Determine the [X, Y] coordinate at the center of the cell enclosing the given text.  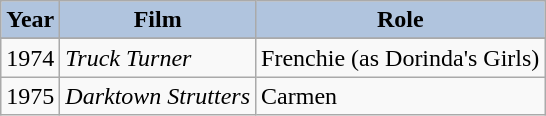
Role [400, 20]
1975 [30, 96]
Year [30, 20]
Carmen [400, 96]
Darktown Strutters [158, 96]
Frenchie (as Dorinda's Girls) [400, 58]
Truck Turner [158, 58]
1974 [30, 58]
Film [158, 20]
